Find where the given text appears and provide that cell's center as [x, y] coordinate. 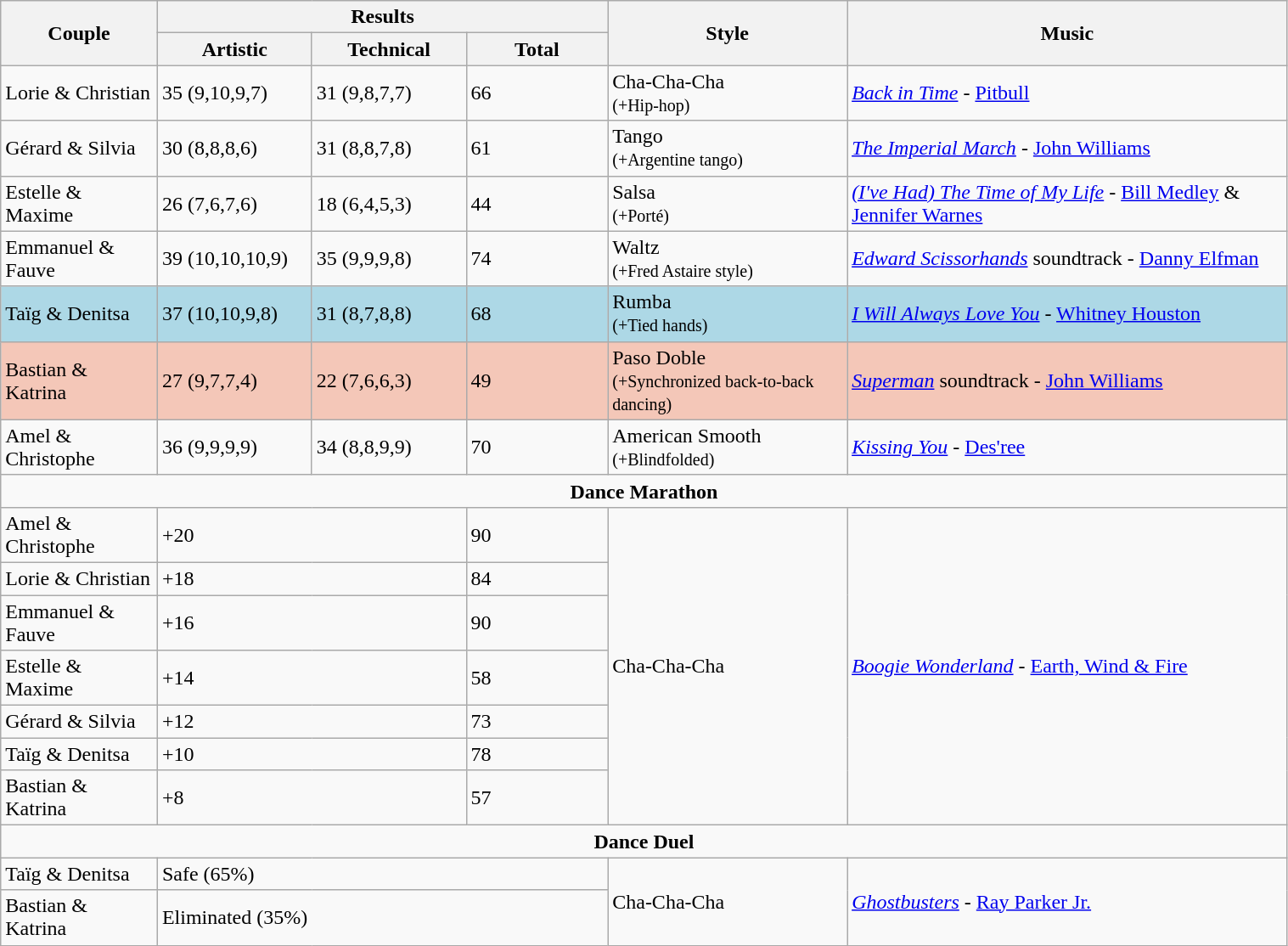
Total [537, 49]
Safe (65%) [382, 874]
35 (9,9,9,8) [389, 258]
31 (8,7,8,8) [389, 314]
31 (8,8,7,8) [389, 148]
34 (8,8,9,9) [389, 447]
+14 [312, 678]
36 (9,9,9,9) [234, 447]
68 [537, 314]
+8 [312, 798]
The Imperial March - John Williams [1067, 148]
Kissing You - Des'ree [1067, 447]
+20 [312, 535]
31 (9,8,7,7) [389, 93]
30 (8,8,8,6) [234, 148]
+12 [312, 722]
Dance Duel [644, 842]
74 [537, 258]
Technical [389, 49]
Ghostbusters - Ray Parker Jr. [1067, 902]
66 [537, 93]
37 (10,10,9,8) [234, 314]
70 [537, 447]
Paso Doble(+Synchronized back-to-back dancing) [728, 380]
Couple [80, 33]
(I've Had) The Time of My Life - Bill Medley & Jennifer Warnes [1067, 204]
Boogie Wonderland - Earth, Wind & Fire [1067, 666]
27 (9,7,7,4) [234, 380]
78 [537, 754]
57 [537, 798]
Back in Time - Pitbull [1067, 93]
Eliminated (35%) [382, 917]
61 [537, 148]
Dance Marathon [644, 491]
I Will Always Love You - Whitney Houston [1067, 314]
Waltz(+Fred Astaire style) [728, 258]
+16 [312, 622]
73 [537, 722]
Cha-Cha-Cha(+Hip-hop) [728, 93]
Style [728, 33]
Superman soundtrack - John Williams [1067, 380]
22 (7,6,6,3) [389, 380]
39 (10,10,10,9) [234, 258]
Artistic [234, 49]
Salsa(+Porté) [728, 204]
44 [537, 204]
49 [537, 380]
18 (6,4,5,3) [389, 204]
American Smooth(+Blindfolded) [728, 447]
Tango(+Argentine tango) [728, 148]
+18 [312, 578]
26 (7,6,7,6) [234, 204]
35 (9,10,9,7) [234, 93]
84 [537, 578]
58 [537, 678]
Edward Scissorhands soundtrack - Danny Elfman [1067, 258]
Music [1067, 33]
Rumba(+Tied hands) [728, 314]
Results [382, 17]
+10 [312, 754]
